Detect which cell encompasses the target text, then output its [x, y] center coordinate. 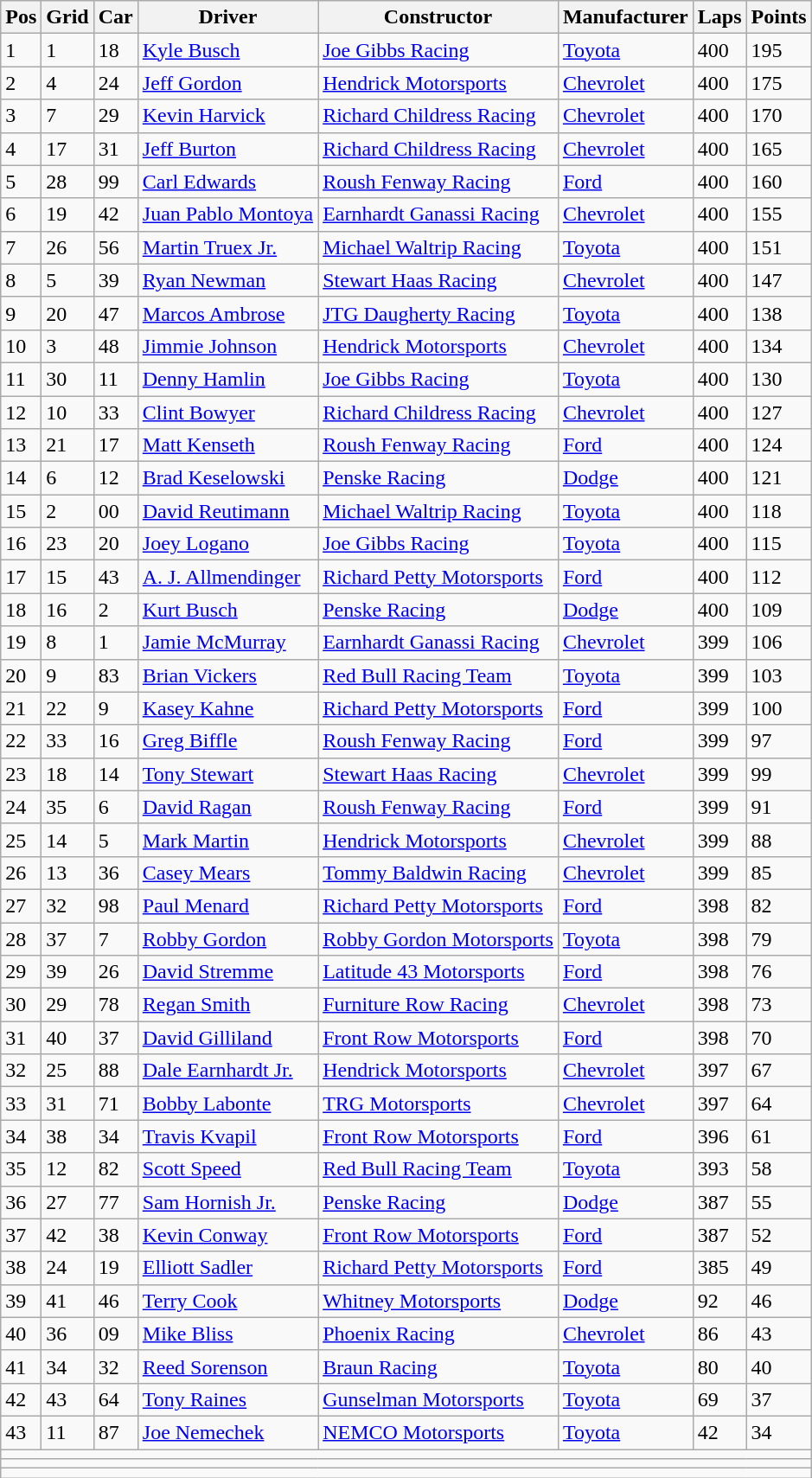
147 [778, 280]
121 [778, 478]
Clint Bowyer [227, 413]
Points [778, 17]
91 [778, 807]
61 [778, 1136]
Kevin Conway [227, 1235]
151 [778, 247]
Braun Racing [438, 1366]
Tony Stewart [227, 774]
70 [778, 1038]
55 [778, 1202]
Tommy Baldwin Racing [438, 873]
Brad Keselowski [227, 478]
Travis Kvapil [227, 1136]
92 [719, 1301]
115 [778, 544]
David Stremme [227, 972]
67 [778, 1071]
Greg Biffle [227, 741]
165 [778, 149]
Marcos Ambrose [227, 313]
Reed Sorenson [227, 1366]
Mike Bliss [227, 1334]
85 [778, 873]
76 [778, 972]
Whitney Motorsports [438, 1301]
106 [778, 643]
112 [778, 577]
Manufacturer [625, 17]
130 [778, 379]
385 [719, 1268]
JTG Daugherty Racing [438, 313]
78 [116, 1005]
Matt Kenseth [227, 445]
Laps [719, 17]
87 [116, 1432]
Ryan Newman [227, 280]
Robby Gordon [227, 938]
Jimmie Johnson [227, 346]
71 [116, 1104]
Car [116, 17]
Jeff Burton [227, 149]
Kevin Harvick [227, 116]
79 [778, 938]
69 [719, 1399]
175 [778, 83]
Elliott Sadler [227, 1268]
Robby Gordon Motorsports [438, 938]
83 [116, 675]
David Ragan [227, 807]
47 [116, 313]
Regan Smith [227, 1005]
Juan Pablo Montoya [227, 214]
Joe Nemechek [227, 1432]
Casey Mears [227, 873]
Kurt Busch [227, 610]
396 [719, 1136]
Kasey Kahne [227, 708]
73 [778, 1005]
David Gilliland [227, 1038]
77 [116, 1202]
103 [778, 675]
NEMCO Motorsports [438, 1432]
138 [778, 313]
Jeff Gordon [227, 83]
155 [778, 214]
Latitude 43 Motorsports [438, 972]
134 [778, 346]
Grid [67, 17]
195 [778, 50]
52 [778, 1235]
Bobby Labonte [227, 1104]
58 [778, 1169]
09 [116, 1334]
127 [778, 413]
109 [778, 610]
Constructor [438, 17]
TRG Motorsports [438, 1104]
Pos [21, 17]
David Reutimann [227, 511]
Martin Truex Jr. [227, 247]
Terry Cook [227, 1301]
Tony Raines [227, 1399]
Sam Hornish Jr. [227, 1202]
Mark Martin [227, 840]
48 [116, 346]
Dale Earnhardt Jr. [227, 1071]
Gunselman Motorsports [438, 1399]
Kyle Busch [227, 50]
393 [719, 1169]
Carl Edwards [227, 182]
49 [778, 1268]
Brian Vickers [227, 675]
Joey Logano [227, 544]
Denny Hamlin [227, 379]
Driver [227, 17]
Jamie McMurray [227, 643]
Furniture Row Racing [438, 1005]
124 [778, 445]
A. J. Allmendinger [227, 577]
98 [116, 905]
56 [116, 247]
97 [778, 741]
00 [116, 511]
Paul Menard [227, 905]
80 [719, 1366]
86 [719, 1334]
118 [778, 511]
170 [778, 116]
160 [778, 182]
Scott Speed [227, 1169]
Phoenix Racing [438, 1334]
100 [778, 708]
